Capture the cell that displays the provided text and extract its (x, y) central coordinate. 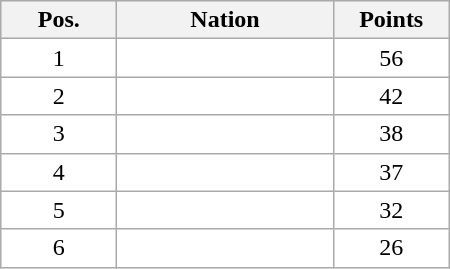
32 (391, 210)
56 (391, 58)
Pos. (59, 20)
5 (59, 210)
38 (391, 134)
37 (391, 172)
1 (59, 58)
6 (59, 248)
4 (59, 172)
Points (391, 20)
Nation (225, 20)
3 (59, 134)
42 (391, 96)
2 (59, 96)
26 (391, 248)
